Identify which cell holds the provided text, then report its [X, Y] central coordinate. 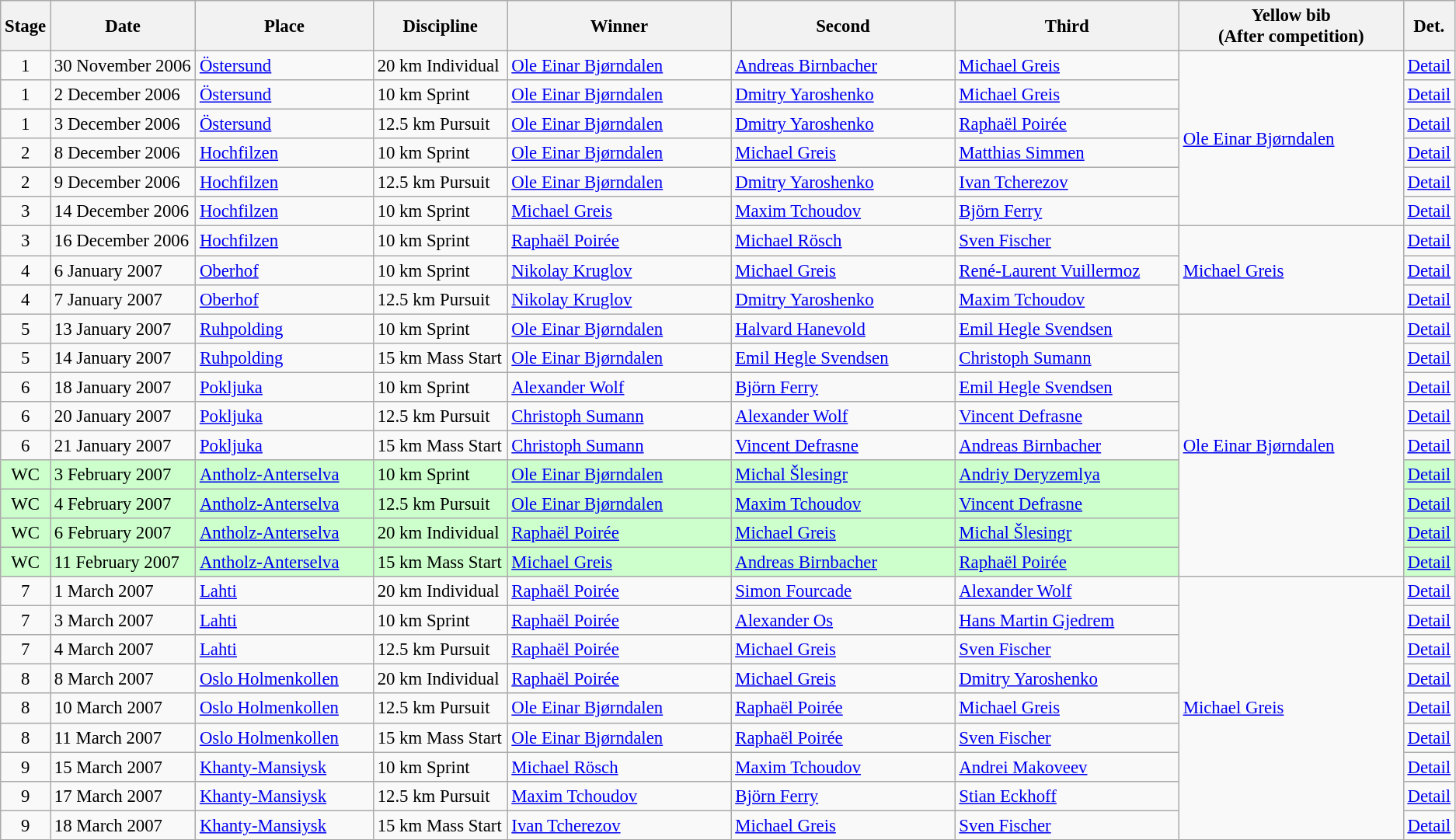
16 December 2006 [123, 241]
Third [1067, 26]
Stian Eckhoff [1067, 796]
Date [123, 26]
2 December 2006 [123, 95]
30 November 2006 [123, 66]
Alexander Os [843, 621]
6 January 2007 [123, 270]
9 December 2006 [123, 183]
8 March 2007 [123, 679]
Halvard Hanevold [843, 329]
Hans Martin Gjedrem [1067, 621]
8 December 2006 [123, 153]
11 February 2007 [123, 563]
21 January 2007 [123, 445]
11 March 2007 [123, 737]
17 March 2007 [123, 796]
Second [843, 26]
13 January 2007 [123, 329]
Andrei Makoveev [1067, 767]
4 February 2007 [123, 504]
14 January 2007 [123, 357]
3 March 2007 [123, 621]
14 December 2006 [123, 212]
Det. [1429, 26]
Stage [26, 26]
Discipline [440, 26]
Winner [619, 26]
Matthias Simmen [1067, 153]
3 December 2006 [123, 124]
7 January 2007 [123, 299]
Simon Fourcade [843, 591]
15 March 2007 [123, 767]
1 March 2007 [123, 591]
3 February 2007 [123, 475]
18 January 2007 [123, 387]
6 February 2007 [123, 533]
4 March 2007 [123, 650]
18 March 2007 [123, 825]
René-Laurent Vuillermoz [1067, 270]
10 March 2007 [123, 709]
Yellow bib (After competition) [1291, 26]
Place [284, 26]
Andriy Deryzemlya [1067, 475]
20 January 2007 [123, 417]
